Output the (X, Y) coordinate of the center of the cell containing the given text.  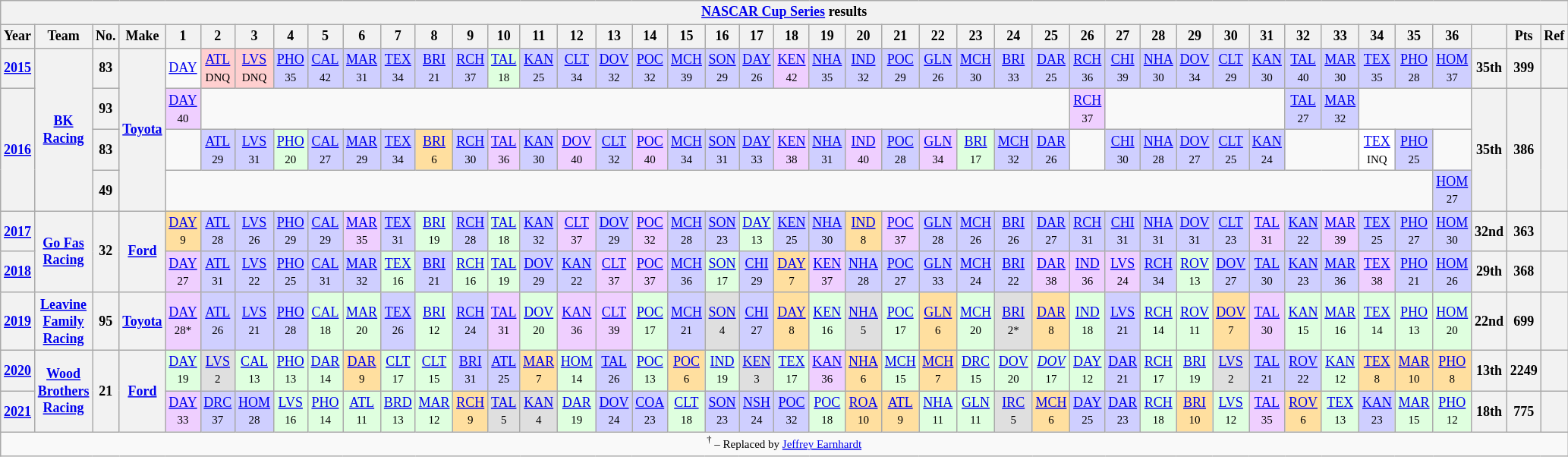
RCH36 (1088, 68)
TAL35 (1267, 411)
DOV40 (577, 150)
DAY19 (183, 370)
KAN24 (1267, 150)
BRI26 (1013, 232)
NSH24 (757, 411)
BRD13 (398, 411)
HOM14 (577, 370)
CHI29 (757, 272)
LVS22 (255, 272)
RCH30 (471, 150)
2018 (18, 272)
HOM27 (1453, 191)
SON17 (723, 272)
TAL19 (504, 272)
5 (325, 36)
DOV24 (614, 411)
MCH28 (687, 232)
Go Fas Racing (63, 252)
DAY8 (792, 321)
MCH24 (976, 272)
14 (650, 36)
2015 (18, 68)
RCH14 (1158, 321)
CLT23 (1231, 232)
ATLDNQ (218, 68)
RCH31 (1088, 232)
DAR23 (1123, 411)
DOV17 (1051, 370)
22 (938, 36)
95 (106, 321)
SON29 (723, 68)
28 (1158, 36)
31 (1267, 36)
DAR9 (362, 370)
368 (1524, 272)
TEX17 (792, 370)
DAY26 (757, 68)
DAR21 (1123, 370)
RCH18 (1158, 411)
IND19 (723, 370)
BK Racing (63, 129)
LVS16 (290, 411)
NHA6 (864, 370)
TAL40 (1303, 68)
3 (255, 36)
NHA5 (864, 321)
MCH6 (1051, 411)
RCH9 (471, 411)
† – Replaced by Jeffrey Earnhardt (785, 444)
32nd (1489, 232)
KAN25 (539, 68)
TEX26 (398, 321)
POC28 (900, 150)
GLN33 (938, 272)
35 (1414, 36)
GLN11 (976, 411)
PHO27 (1414, 232)
LVS12 (1231, 411)
13th (1489, 370)
POC27 (900, 272)
CAL27 (325, 150)
IND40 (864, 150)
KEN3 (757, 370)
2249 (1524, 370)
KAN12 (1340, 370)
DAR38 (1051, 272)
TEX13 (1340, 411)
29th (1489, 272)
LVS24 (1123, 272)
34 (1378, 36)
CAL31 (325, 272)
ROV22 (1303, 370)
BRI17 (976, 150)
386 (1524, 150)
TEXINQ (1378, 150)
CLT25 (1231, 150)
CLT34 (577, 68)
Wood Brothers Racing (63, 390)
DAY12 (1088, 370)
DOV34 (1195, 68)
11 (539, 36)
MCH21 (687, 321)
DAY7 (792, 272)
2021 (18, 411)
MAR35 (362, 232)
GLN28 (938, 232)
MCH39 (687, 68)
Leavine Family Racing (63, 321)
9 (471, 36)
MCH15 (900, 370)
DAY40 (183, 109)
TAL26 (614, 370)
ATL11 (362, 411)
ROV6 (1303, 411)
PHO12 (1453, 411)
TAL21 (1267, 370)
93 (106, 109)
2 (218, 36)
MAR12 (434, 411)
HOM37 (1453, 68)
HOM26 (1453, 272)
18th (1489, 411)
CLT29 (1231, 68)
TEX25 (1378, 232)
DAR27 (1051, 232)
KAN4 (539, 411)
DAY25 (1088, 411)
CLT18 (687, 411)
CHI27 (757, 321)
NHA35 (827, 68)
MAR31 (362, 68)
MCH34 (687, 150)
22nd (1489, 321)
2020 (18, 370)
DOV31 (1195, 232)
699 (1524, 321)
RCH17 (1158, 370)
PHO20 (290, 150)
POC18 (827, 411)
363 (1524, 232)
MCH26 (976, 232)
BRI33 (1013, 68)
MAR39 (1340, 232)
Team (63, 36)
TEX8 (1378, 370)
MAR15 (1414, 411)
CLT15 (434, 370)
Pts (1524, 36)
2016 (18, 150)
17 (757, 36)
LVS26 (255, 232)
IND32 (864, 68)
POC29 (900, 68)
BRI31 (471, 370)
IRC5 (1013, 411)
BRI12 (434, 321)
KAN32 (539, 232)
TAL5 (504, 411)
ATL29 (218, 150)
POC6 (687, 370)
RCH28 (471, 232)
16 (723, 36)
TEX31 (398, 232)
MCH36 (687, 272)
BRI22 (1013, 272)
MCH20 (976, 321)
ATL9 (900, 411)
DAY (183, 68)
MCH32 (1013, 150)
TEX14 (1378, 321)
LVSDNQ (255, 68)
HOM28 (255, 411)
8 (434, 36)
CLT17 (398, 370)
KEN25 (792, 232)
BRI2* (1013, 321)
19 (827, 36)
TAL27 (1303, 109)
18 (792, 36)
24 (1013, 36)
IND36 (1088, 272)
MCH30 (976, 68)
No. (106, 36)
15 (687, 36)
IND8 (864, 232)
27 (1123, 36)
MAR29 (362, 150)
KEN42 (792, 68)
25 (1051, 36)
775 (1524, 411)
ROA10 (864, 411)
MAR10 (1414, 370)
ATL28 (218, 232)
6 (362, 36)
CLT39 (614, 321)
DAY13 (757, 232)
26 (1088, 36)
Make (143, 36)
RCH34 (1158, 272)
36 (1453, 36)
ROV13 (1195, 272)
33 (1340, 36)
CAL29 (325, 232)
PHO29 (290, 232)
10 (504, 36)
2017 (18, 232)
CHI30 (1123, 150)
SON31 (723, 150)
DAY28* (183, 321)
TEX35 (1378, 68)
Ref (1554, 36)
ATL25 (504, 370)
KEN16 (827, 321)
MCH7 (938, 370)
CLT32 (614, 150)
LVS31 (255, 150)
PHO14 (325, 411)
DOV32 (614, 68)
DOV7 (1231, 321)
CAL13 (255, 370)
Year (18, 36)
RCH24 (471, 321)
4 (290, 36)
RCH16 (471, 272)
SON4 (723, 321)
COA23 (650, 411)
TEX38 (1378, 272)
CHI39 (1123, 68)
MAR20 (362, 321)
HOM20 (1453, 321)
KEN38 (792, 150)
30 (1231, 36)
CAL18 (325, 321)
MAR30 (1340, 68)
20 (864, 36)
KAN15 (1303, 321)
49 (106, 191)
DAR19 (577, 411)
CHI31 (1123, 232)
NHA11 (938, 411)
GLN26 (938, 68)
DRC15 (976, 370)
13 (614, 36)
7 (398, 36)
POC40 (650, 150)
DAY27 (183, 272)
MAR16 (1340, 321)
DAR14 (325, 370)
MAR7 (539, 370)
GLN34 (938, 150)
IND18 (1088, 321)
CAL42 (325, 68)
TAL36 (504, 150)
DAY9 (183, 232)
ATL26 (218, 321)
ROV11 (1195, 321)
HOM30 (1453, 232)
TEX16 (398, 272)
399 (1524, 68)
23 (976, 36)
BRI6 (434, 150)
12 (577, 36)
PHO35 (290, 68)
1 (183, 36)
NASCAR Cup Series results (785, 12)
DAR26 (1051, 150)
DAR8 (1051, 321)
GLN6 (938, 321)
DAR25 (1051, 68)
BRI10 (1195, 411)
KEN37 (827, 272)
POC13 (650, 370)
PHO21 (1414, 272)
ATL31 (218, 272)
MAR36 (1340, 272)
2019 (18, 321)
PHO8 (1453, 370)
29 (1195, 36)
DRC37 (218, 411)
